Output the (X, Y) coordinate of the center of the cell containing the given text.  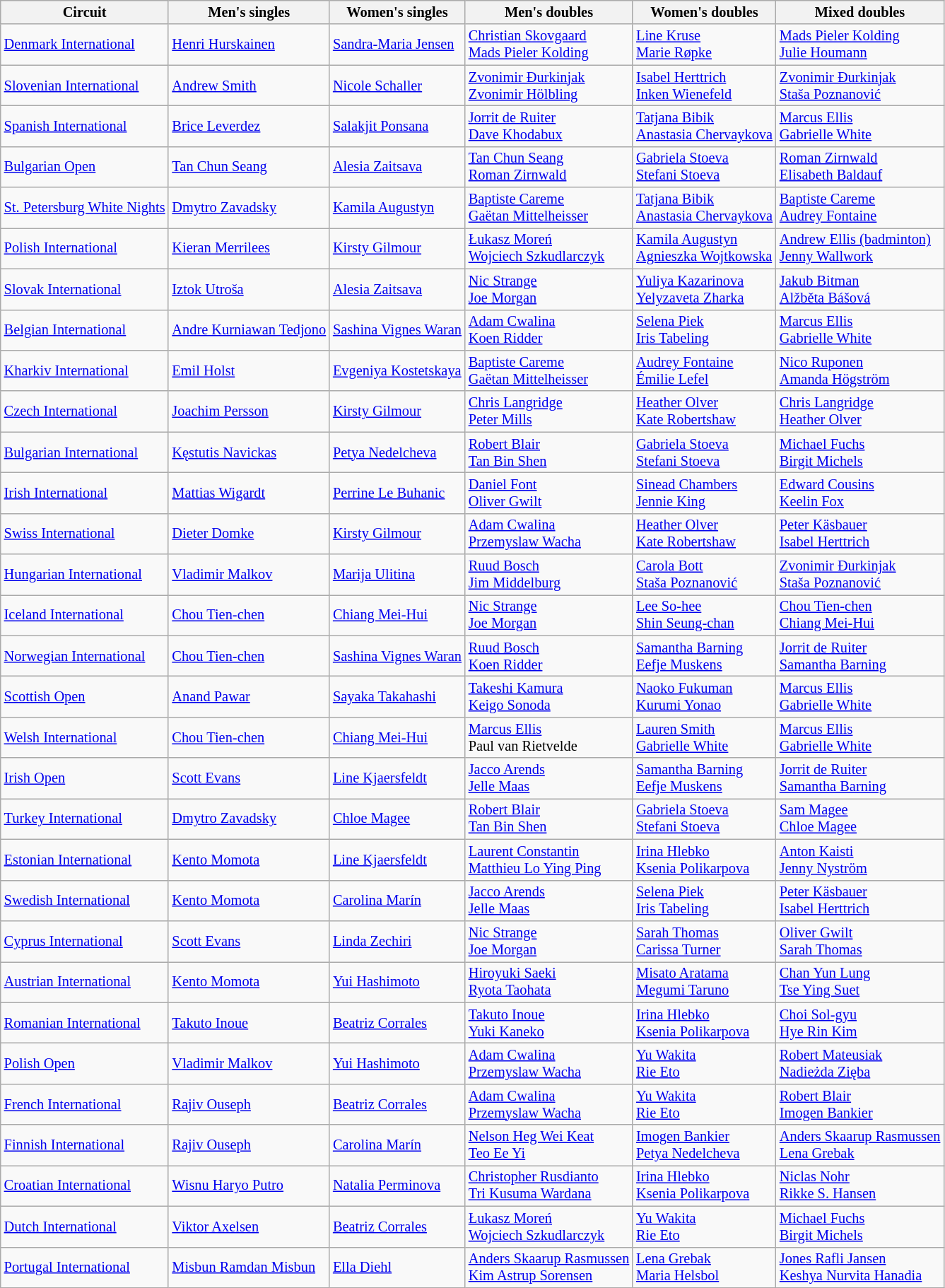
Anand Pawar (249, 696)
Tan Chun Seang (249, 167)
Romanian International (85, 1023)
Salakjit Ponsana (397, 126)
Jones Rafli Jansen Keshya Nurvita Hanadia (859, 1267)
Mads Pieler Kolding Julie Houmann (859, 45)
Irish International (85, 493)
Ruud Bosch Jim Middelburg (548, 575)
Misato Aratama Megumi Taruno (704, 982)
Sam Magee Chloe Magee (859, 819)
Lena Grebak Maria Helsbol (704, 1267)
Dutch International (85, 1226)
Nico Ruponen Amanda Högström (859, 370)
Lauren Smith Gabrielle White (704, 737)
Kamila Augustyn (397, 208)
Linda Zechiri (397, 941)
Carola Bott Staša Poznanović (704, 575)
Natalia Perminova (397, 1185)
Line Kruse Marie Røpke (704, 45)
Hungarian International (85, 575)
Christian Skovgaard Mads Pieler Kolding (548, 45)
Jakub Bitman Alžběta Bášová (859, 289)
Dieter Domke (249, 534)
French International (85, 1104)
Welsh International (85, 737)
Estonian International (85, 860)
Joachim Persson (249, 411)
Kamila Augustyn Agnieszka Wojtkowska (704, 248)
Takeshi Kamura Keigo Sonoda (548, 696)
Men's doubles (548, 12)
Lee So-hee Shin Seung-chan (704, 615)
Laurent Constantin Matthieu Lo Ying Ping (548, 860)
Chris Langridge Heather Olver (859, 411)
Chloe Magee (397, 819)
Naoko Fukuman Kurumi Yonao (704, 696)
Swedish International (85, 901)
Jorrit de Ruiter Dave Khodabux (548, 126)
Anders Skaarup Rasmussen Lena Grebak (859, 1145)
Evgeniya Kostetskaya (397, 370)
Portugal International (85, 1267)
Sayaka Takahashi (397, 696)
Marija Ulitina (397, 575)
Irish Open (85, 778)
Kęstutis Navickas (249, 452)
Iceland International (85, 615)
Perrine Le Buhanic (397, 493)
St. Petersburg White Nights (85, 208)
Henri Hurskainen (249, 45)
Mixed doubles (859, 12)
Nelson Heg Wei Keat Teo Ee Yi (548, 1145)
Austrian International (85, 982)
Edward Cousins Keelin Fox (859, 493)
Zvonimir Đurkinjak Zvonimir Hölbling (548, 86)
Ruud Bosch Koen Ridder (548, 656)
Polish Open (85, 1063)
Robert Blair Imogen Bankier (859, 1104)
Chou Tien-chen Chiang Mei-Hui (859, 615)
Chris Langridge Peter Mills (548, 411)
Ella Diehl (397, 1267)
Men's singles (249, 12)
Imogen Bankier Petya Nedelcheva (704, 1145)
Roman Zirnwald Elisabeth Baldauf (859, 167)
Niclas Nohr Rikke S. Hansen (859, 1185)
Audrey Fontaine Émilie Lefel (704, 370)
Polish International (85, 248)
Slovak International (85, 289)
Turkey International (85, 819)
Denmark International (85, 45)
Finnish International (85, 1145)
Circuit (85, 12)
Cyprus International (85, 941)
Wisnu Haryo Putro (249, 1185)
Anders Skaarup Rasmussen Kim Astrup Sorensen (548, 1267)
Viktor Axelsen (249, 1226)
Anton Kaisti Jenny Nyström (859, 860)
Bulgarian International (85, 452)
Tan Chun Seang Roman Zirnwald (548, 167)
Hiroyuki Saeki Ryota Taohata (548, 982)
Emil Holst (249, 370)
Misbun Ramdan Misbun (249, 1267)
Iztok Utroša (249, 289)
Sarah Thomas Carissa Turner (704, 941)
Isabel Herttrich Inken Wienefeld (704, 86)
Andrew Smith (249, 86)
Daniel Font Oliver Gwilt (548, 493)
Brice Leverdez (249, 126)
Mattias Wigardt (249, 493)
Kharkiv International (85, 370)
Sandra-Maria Jensen (397, 45)
Scottish Open (85, 696)
Croatian International (85, 1185)
Women's doubles (704, 12)
Baptiste Careme Audrey Fontaine (859, 208)
Robert Mateusiak Nadieżda Zięba (859, 1063)
Swiss International (85, 534)
Oliver Gwilt Sarah Thomas (859, 941)
Christopher Rusdianto Tri Kusuma Wardana (548, 1185)
Takuto Inoue (249, 1023)
Spanish International (85, 126)
Andrew Ellis (badminton) Jenny Wallwork (859, 248)
Norwegian International (85, 656)
Belgian International (85, 330)
Petya Nedelcheva (397, 452)
Chan Yun Lung Tse Ying Suet (859, 982)
Czech International (85, 411)
Kieran Merrilees (249, 248)
Yuliya Kazarinova Yelyzaveta Zharka (704, 289)
Sinead Chambers Jennie King (704, 493)
Nicole Schaller (397, 86)
Andre Kurniawan Tedjono (249, 330)
Slovenian International (85, 86)
Takuto Inoue Yuki Kaneko (548, 1023)
Adam Cwalina Koen Ridder (548, 330)
Women's singles (397, 12)
Bulgarian Open (85, 167)
Marcus Ellis Paul van Rietvelde (548, 737)
Choi Sol-gyu Hye Rin Kim (859, 1023)
